Pinpoint the cell where the given text exists, returning its [x, y] midpoint coordinate. 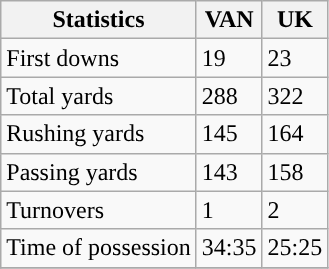
322 [295, 96]
UK [295, 20]
164 [295, 134]
Total yards [99, 96]
143 [229, 172]
VAN [229, 20]
2 [295, 210]
Time of possession [99, 248]
288 [229, 96]
Rushing yards [99, 134]
Passing yards [99, 172]
19 [229, 58]
25:25 [295, 248]
1 [229, 210]
34:35 [229, 248]
145 [229, 134]
158 [295, 172]
23 [295, 58]
Statistics [99, 20]
First downs [99, 58]
Turnovers [99, 210]
